Return (X, Y) of the center of cell containing provided text 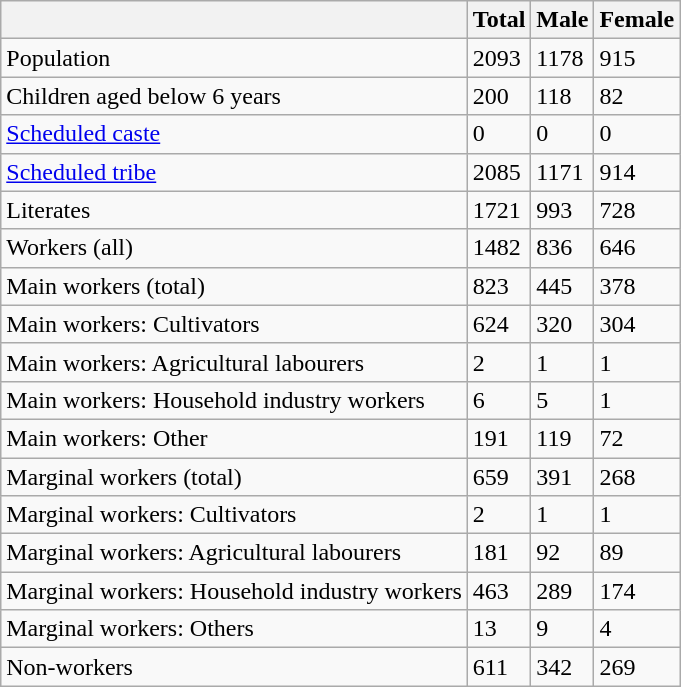
13 (499, 629)
391 (562, 477)
Male (562, 20)
2093 (499, 58)
Non-workers (234, 667)
5 (562, 400)
Children aged below 6 years (234, 96)
174 (637, 591)
Main workers: Household industry workers (234, 400)
181 (499, 553)
Literates (234, 210)
Main workers (total) (234, 286)
914 (637, 172)
Population (234, 58)
1482 (499, 248)
624 (499, 324)
Marginal workers: Agricultural labourers (234, 553)
915 (637, 58)
289 (562, 591)
9 (562, 629)
320 (562, 324)
191 (499, 438)
72 (637, 438)
89 (637, 553)
445 (562, 286)
2085 (499, 172)
Marginal workers (total) (234, 477)
646 (637, 248)
Marginal workers: Others (234, 629)
823 (499, 286)
378 (637, 286)
92 (562, 553)
Scheduled caste (234, 134)
Main workers: Other (234, 438)
Marginal workers: Cultivators (234, 515)
Total (499, 20)
Main workers: Agricultural labourers (234, 362)
268 (637, 477)
4 (637, 629)
269 (637, 667)
728 (637, 210)
1178 (562, 58)
836 (562, 248)
304 (637, 324)
119 (562, 438)
Female (637, 20)
Marginal workers: Household industry workers (234, 591)
Scheduled tribe (234, 172)
993 (562, 210)
342 (562, 667)
82 (637, 96)
659 (499, 477)
6 (499, 400)
200 (499, 96)
1721 (499, 210)
463 (499, 591)
611 (499, 667)
1171 (562, 172)
Workers (all) (234, 248)
Main workers: Cultivators (234, 324)
118 (562, 96)
